Determine the [x, y] coordinate at the center of the cell enclosing the given text.  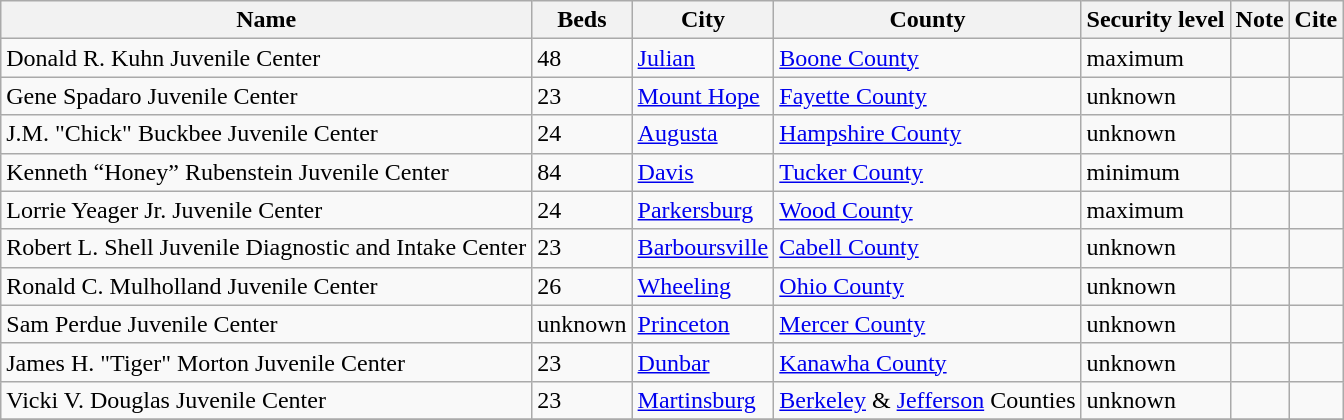
Cite [1316, 20]
Security level [1156, 20]
minimum [1156, 172]
Vicki V. Douglas Juvenile Center [266, 400]
Parkersburg [703, 210]
Barboursville [703, 248]
48 [582, 58]
84 [582, 172]
City [703, 20]
Sam Perdue Juvenile Center [266, 324]
Julian [703, 58]
Dunbar [703, 362]
Beds [582, 20]
Ronald C. Mulholland Juvenile Center [266, 286]
Martinsburg [703, 400]
County [928, 20]
Kanawha County [928, 362]
Kenneth “Honey” Rubenstein Juvenile Center [266, 172]
Mercer County [928, 324]
Tucker County [928, 172]
Davis [703, 172]
Ohio County [928, 286]
Berkeley & Jefferson Counties [928, 400]
Cabell County [928, 248]
Fayette County [928, 96]
26 [582, 286]
Boone County [928, 58]
Donald R. Kuhn Juvenile Center [266, 58]
Wood County [928, 210]
Augusta [703, 134]
Lorrie Yeager Jr. Juvenile Center [266, 210]
James H. "Tiger" Morton Juvenile Center [266, 362]
Robert L. Shell Juvenile Diagnostic and Intake Center [266, 248]
Gene Spadaro Juvenile Center [266, 96]
Hampshire County [928, 134]
Name [266, 20]
Wheeling [703, 286]
Princeton [703, 324]
Note [1260, 20]
J.M. "Chick" Buckbee Juvenile Center [266, 134]
Mount Hope [703, 96]
